Scan for the cell matching the given text and deliver its (X, Y) coordinate at center. 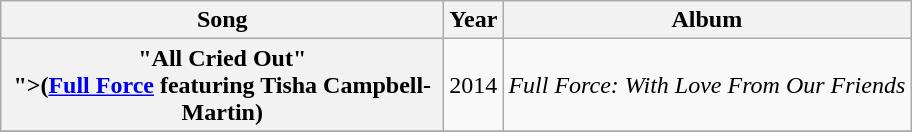
2014 (474, 85)
"All Cried Out"">(Full Force featuring Tisha Campbell-Martin) (222, 85)
Full Force: With Love From Our Friends (707, 85)
Year (474, 20)
Album (707, 20)
Song (222, 20)
